Search for the cell housing the specified text and yield its [x, y] center coordinate. 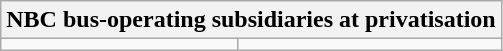
NBC bus-operating subsidiaries at privatisation [251, 20]
